Provide the (X, Y) coordinate of the cell's center where the given text is located.  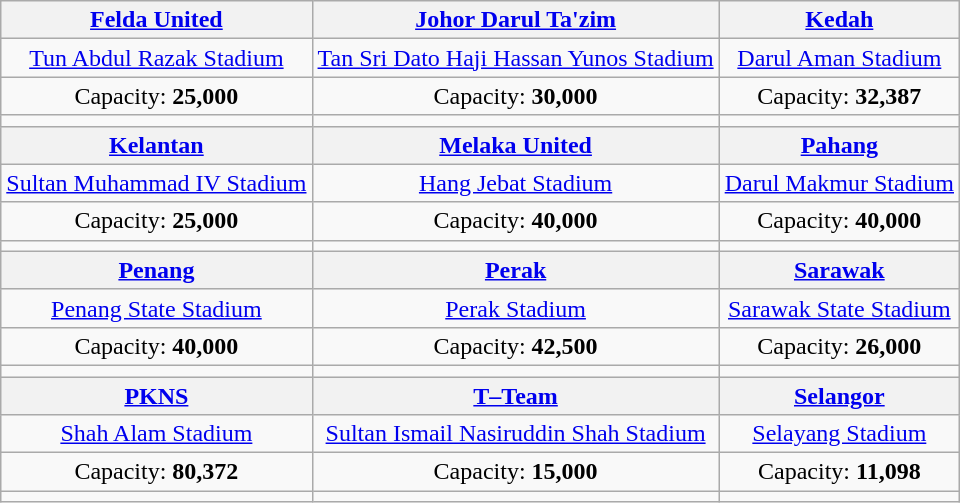
Felda United (156, 20)
Kedah (839, 20)
Hang Jebat Stadium (516, 183)
Capacity: 11,098 (839, 472)
Sultan Muhammad IV Stadium (156, 183)
Capacity: 15,000 (516, 472)
PKNS (156, 395)
Darul Makmur Stadium (839, 183)
Perak (516, 270)
Selangor (839, 395)
Pahang (839, 145)
Sultan Ismail Nasiruddin Shah Stadium (516, 434)
Johor Darul Ta'zim (516, 20)
Capacity: 26,000 (839, 346)
Penang State Stadium (156, 308)
Melaka United (516, 145)
Selayang Stadium (839, 434)
Sarawak (839, 270)
Sarawak State Stadium (839, 308)
Tun Abdul Razak Stadium (156, 58)
Penang (156, 270)
Capacity: 42,500 (516, 346)
T–Team (516, 395)
Perak Stadium (516, 308)
Tan Sri Dato Haji Hassan Yunos Stadium (516, 58)
Darul Aman Stadium (839, 58)
Capacity: 80,372 (156, 472)
Capacity: 30,000 (516, 96)
Kelantan (156, 145)
Shah Alam Stadium (156, 434)
Capacity: 32,387 (839, 96)
